Find where the given text appears and provide that cell's center as [x, y] coordinate. 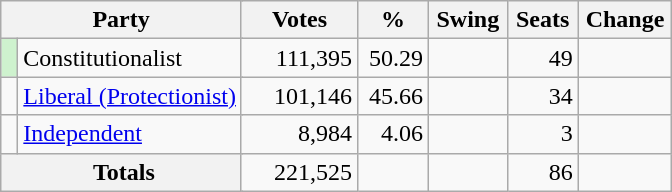
Seats [542, 20]
4.06 [394, 134]
Constitutionalist [130, 58]
50.29 [394, 58]
Independent [130, 134]
111,395 [299, 58]
% [394, 20]
Votes [299, 20]
45.66 [394, 96]
Liberal (Protectionist) [130, 96]
8,984 [299, 134]
221,525 [299, 172]
Swing [468, 20]
34 [542, 96]
Party [122, 20]
101,146 [299, 96]
49 [542, 58]
3 [542, 134]
Change [625, 20]
86 [542, 172]
Totals [122, 172]
